Pinpoint the cell where the given text exists, returning its (x, y) midpoint coordinate. 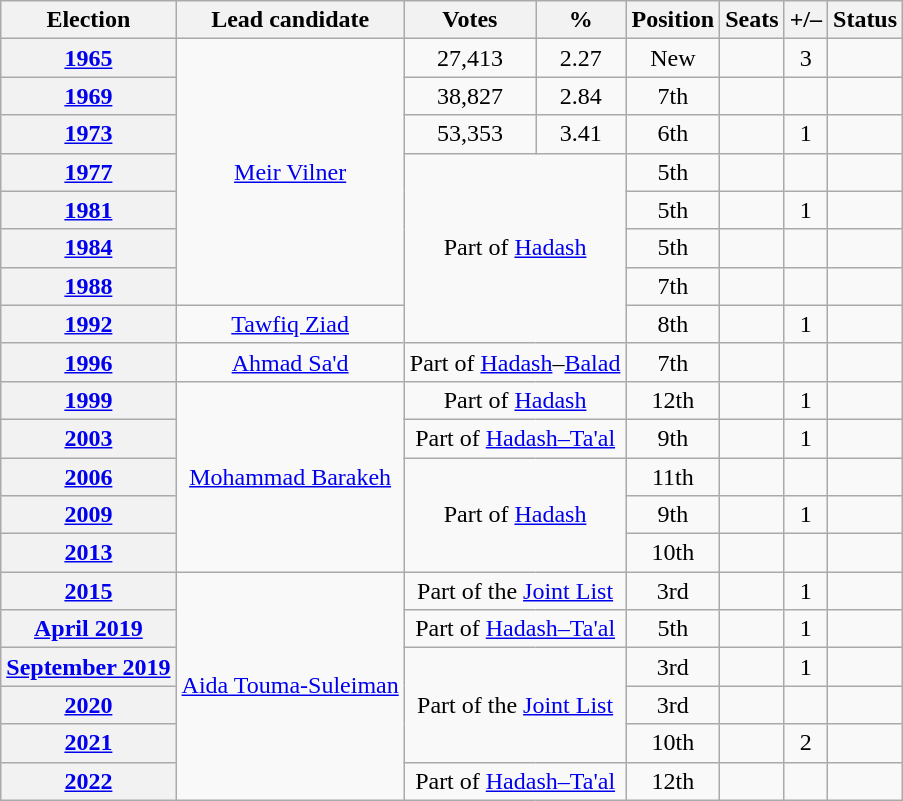
3 (806, 58)
2020 (88, 705)
Tawfiq Ziad (290, 324)
April 2019 (88, 629)
2003 (88, 438)
1969 (88, 96)
Lead candidate (290, 20)
11th (673, 477)
Status (866, 20)
2013 (88, 553)
2 (806, 743)
September 2019 (88, 667)
Election (88, 20)
New (673, 58)
2021 (88, 743)
3.41 (581, 134)
1996 (88, 362)
Aida Touma-Suleiman (290, 686)
2009 (88, 515)
2006 (88, 477)
38,827 (470, 96)
Mohammad Barakeh (290, 476)
Meir Vilner (290, 172)
Ahmad Sa'd (290, 362)
% (581, 20)
1977 (88, 172)
1999 (88, 400)
1992 (88, 324)
2.27 (581, 58)
2.84 (581, 96)
53,353 (470, 134)
Seats (752, 20)
8th (673, 324)
Position (673, 20)
1988 (88, 286)
1965 (88, 58)
+/– (806, 20)
2015 (88, 591)
1973 (88, 134)
2022 (88, 781)
1984 (88, 248)
Part of Hadash–Balad (515, 362)
1981 (88, 210)
Votes (470, 20)
6th (673, 134)
27,413 (470, 58)
